Provide the (x, y) coordinate of the cell's center where the given text is located.  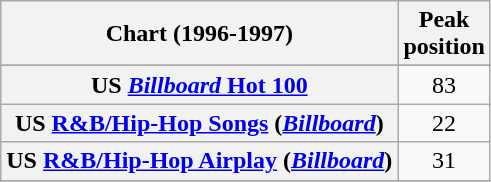
US Billboard Hot 100 (200, 85)
22 (444, 123)
US R&B/Hip-Hop Songs (Billboard) (200, 123)
Chart (1996-1997) (200, 34)
31 (444, 161)
83 (444, 85)
US R&B/Hip-Hop Airplay (Billboard) (200, 161)
Peakposition (444, 34)
